Search for the cell housing the specified text and yield its (x, y) center coordinate. 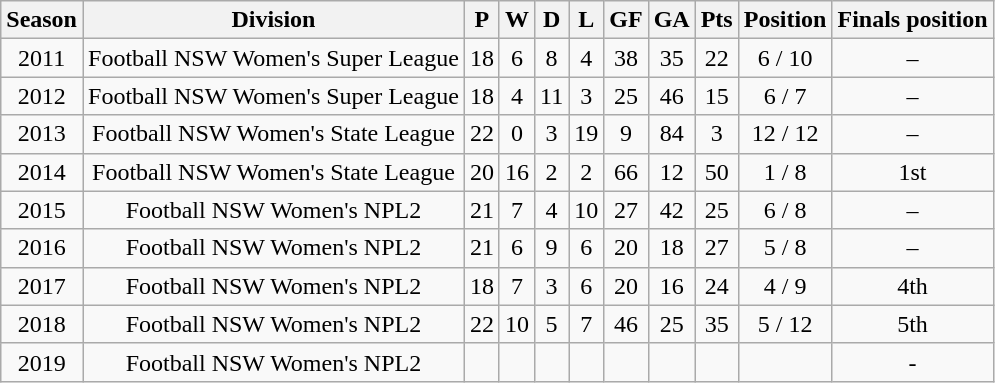
5th (912, 324)
2013 (42, 134)
6 / 7 (785, 96)
- (912, 362)
2014 (42, 172)
Division (273, 20)
Pts (716, 20)
2016 (42, 248)
5 / 12 (785, 324)
Season (42, 20)
1st (912, 172)
Position (785, 20)
2018 (42, 324)
19 (586, 134)
12 / 12 (785, 134)
W (516, 20)
2012 (42, 96)
12 (672, 172)
5 / 8 (785, 248)
2019 (42, 362)
6 / 8 (785, 210)
4 / 9 (785, 286)
GF (626, 20)
1 / 8 (785, 172)
P (482, 20)
5 (551, 324)
11 (551, 96)
L (586, 20)
24 (716, 286)
66 (626, 172)
42 (672, 210)
84 (672, 134)
8 (551, 58)
2017 (42, 286)
2015 (42, 210)
6 / 10 (785, 58)
15 (716, 96)
4th (912, 286)
50 (716, 172)
Finals position (912, 20)
D (551, 20)
0 (516, 134)
GA (672, 20)
2011 (42, 58)
38 (626, 58)
